Identify which cell holds the provided text, then report its (X, Y) central coordinate. 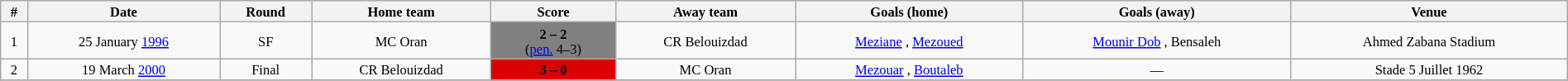
SF (266, 40)
Date (124, 12)
Mounir Dob , Bensaleh (1157, 40)
Mezouar , Boutaleb (910, 69)
2 (14, 69)
Score (554, 12)
1 (14, 40)
19 March 2000 (124, 69)
Home team (400, 12)
— (1157, 69)
25 January 1996 (124, 40)
Goals (home) (910, 12)
Venue (1429, 12)
Ahmed Zabana Stadium (1429, 40)
Meziane , Mezoued (910, 40)
Final (266, 69)
Round (266, 12)
Away team (705, 12)
# (14, 12)
Goals (away) (1157, 12)
Stade 5 Juillet 1962 (1429, 69)
2 – 2(pen. 4–3) (554, 40)
3 – 0 (554, 69)
